Detect which cell encompasses the target text, then output its [x, y] center coordinate. 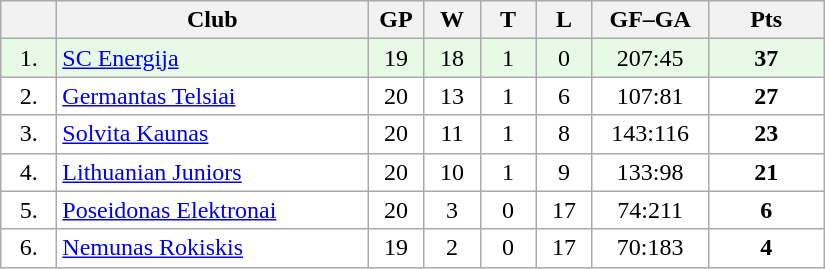
37 [766, 58]
4 [766, 248]
GP [396, 20]
6. [29, 248]
Lithuanian Juniors [212, 172]
GF–GA [650, 20]
107:81 [650, 96]
8 [564, 134]
4. [29, 172]
Pts [766, 20]
Club [212, 20]
27 [766, 96]
Poseidonas Elektronai [212, 210]
1. [29, 58]
3. [29, 134]
18 [452, 58]
5. [29, 210]
23 [766, 134]
W [452, 20]
3 [452, 210]
2 [452, 248]
Solvita Kaunas [212, 134]
L [564, 20]
Germantas Telsiai [212, 96]
Nemunas Rokiskis [212, 248]
T [508, 20]
143:116 [650, 134]
70:183 [650, 248]
SC Energija [212, 58]
21 [766, 172]
10 [452, 172]
11 [452, 134]
133:98 [650, 172]
13 [452, 96]
2. [29, 96]
207:45 [650, 58]
9 [564, 172]
74:211 [650, 210]
